From the cell containing the given text, extract its center point as [x, y] coordinate. 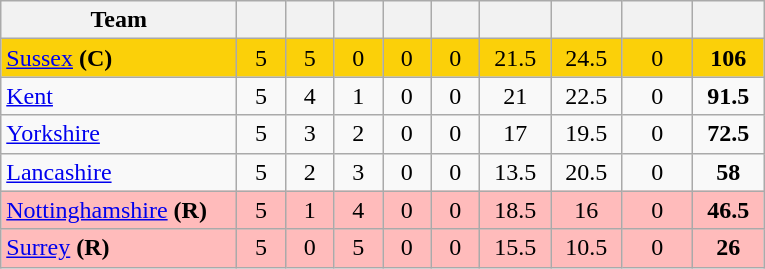
Kent [119, 96]
21.5 [516, 58]
15.5 [516, 248]
Nottinghamshire (R) [119, 210]
72.5 [728, 134]
46.5 [728, 210]
Surrey (R) [119, 248]
17 [516, 134]
Lancashire [119, 172]
26 [728, 248]
10.5 [586, 248]
106 [728, 58]
Yorkshire [119, 134]
19.5 [586, 134]
13.5 [516, 172]
22.5 [586, 96]
24.5 [586, 58]
18.5 [516, 210]
58 [728, 172]
91.5 [728, 96]
Sussex (C) [119, 58]
21 [516, 96]
16 [586, 210]
20.5 [586, 172]
Team [119, 20]
